Find where the given text appears and provide that cell's center as [X, Y] coordinate. 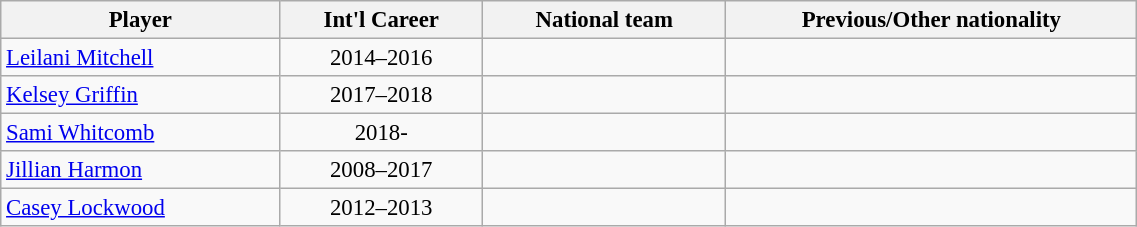
Casey Lockwood [140, 208]
2018- [382, 133]
National team [604, 20]
Leilani Mitchell [140, 58]
2014–2016 [382, 58]
Sami Whitcomb [140, 133]
2017–2018 [382, 95]
Kelsey Griffin [140, 95]
2008–2017 [382, 170]
Jillian Harmon [140, 170]
Previous/Other nationality [932, 20]
Int'l Career [382, 20]
2012–2013 [382, 208]
Player [140, 20]
